Pinpoint the cell where the given text exists, returning its [x, y] midpoint coordinate. 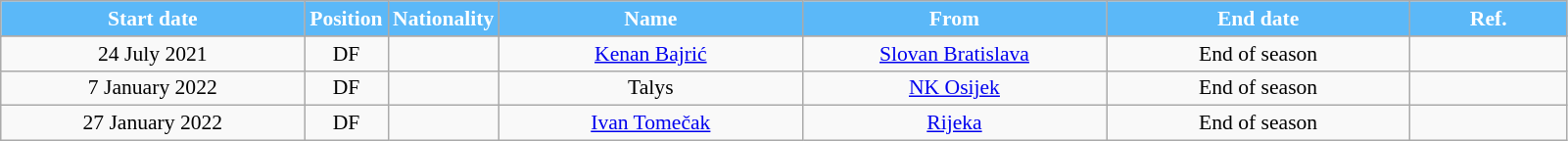
27 January 2022 [153, 123]
7 January 2022 [153, 88]
Start date [153, 19]
Name [650, 19]
Ivan Tomečak [650, 123]
Rijeka [954, 123]
24 July 2021 [153, 54]
Talys [650, 88]
From [954, 19]
Nationality [443, 19]
Ref. [1489, 19]
Kenan Bajrić [650, 54]
End date [1259, 19]
NK Osijek [954, 88]
Position [347, 19]
Slovan Bratislava [954, 54]
